For the text-containing cell, return its midpoint in (x, y) coordinate format. 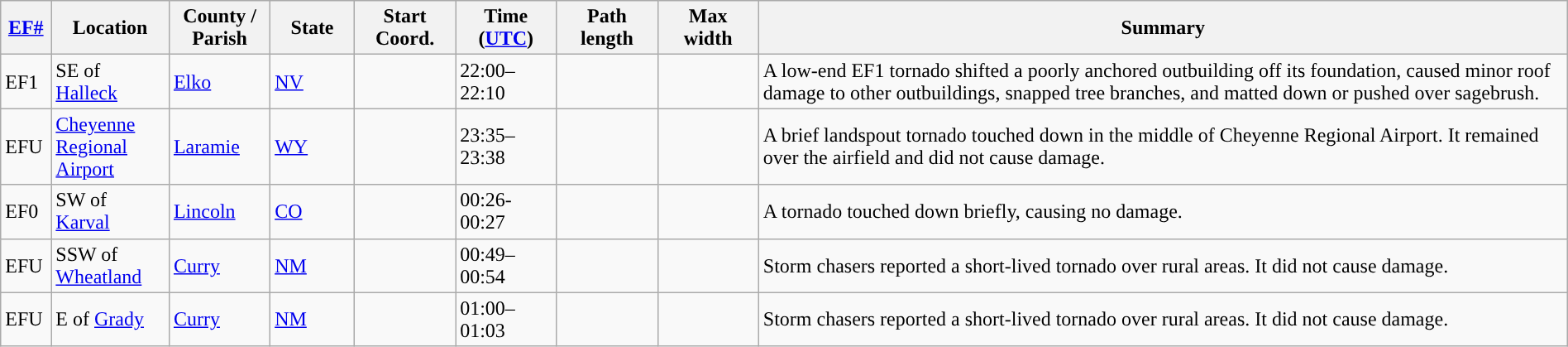
Elko (219, 81)
Start Coord. (404, 28)
Laramie (219, 147)
E of Grady (111, 320)
SW of Karval (111, 212)
EF# (26, 28)
Cheyenne Regional Airport (111, 147)
County / Parish (219, 28)
Summary (1163, 28)
CO (313, 212)
EF1 (26, 81)
00:26-00:27 (506, 212)
Path length (607, 28)
23:35–23:38 (506, 147)
Time (UTC) (506, 28)
EF0 (26, 212)
Lincoln (219, 212)
WY (313, 147)
Max width (708, 28)
SE of Halleck (111, 81)
State (313, 28)
22:00–22:10 (506, 81)
SSW of Wheatland (111, 265)
01:00–01:03 (506, 320)
A tornado touched down briefly, causing no damage. (1163, 212)
00:49–00:54 (506, 265)
A brief landspout tornado touched down in the middle of Cheyenne Regional Airport. It remained over the airfield and did not cause damage. (1163, 147)
NV (313, 81)
Location (111, 28)
